From the cell containing the given text, extract its center point as [x, y] coordinate. 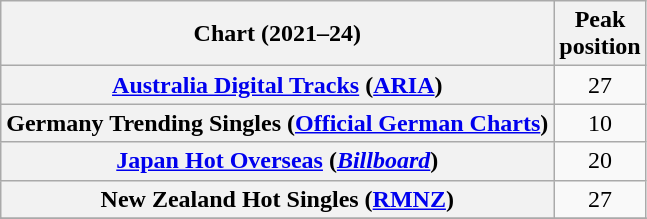
10 [600, 123]
20 [600, 161]
Peakposition [600, 34]
Germany Trending Singles (Official German Charts) [278, 123]
New Zealand Hot Singles (RMNZ) [278, 199]
Chart (2021–24) [278, 34]
Japan Hot Overseas (Billboard) [278, 161]
Australia Digital Tracks (ARIA) [278, 85]
